Scan for the cell matching the given text and deliver its [x, y] coordinate at center. 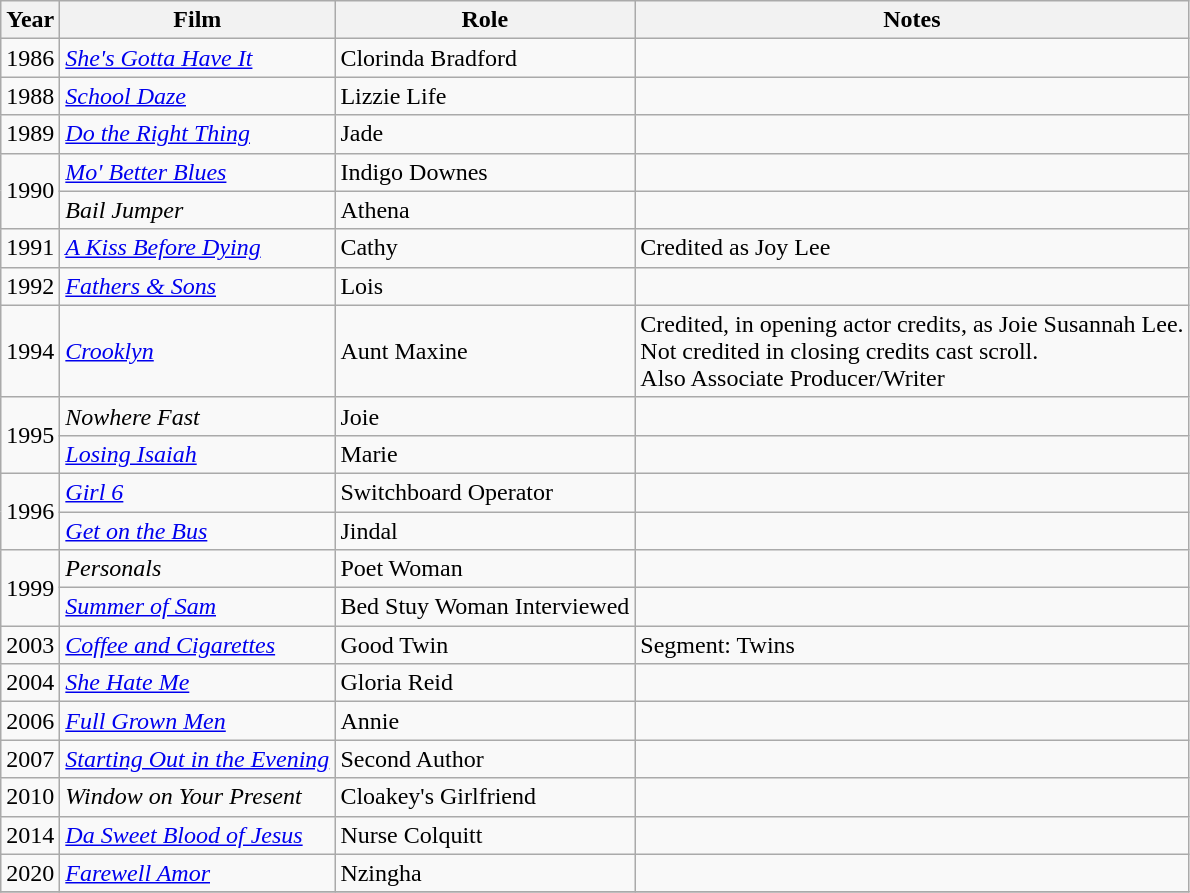
Cloakey's Girlfriend [485, 797]
Get on the Bus [198, 531]
Annie [485, 721]
She Hate Me [198, 683]
Lois [485, 286]
1991 [30, 248]
1995 [30, 435]
Marie [485, 454]
Clorinda Bradford [485, 58]
2014 [30, 835]
Poet Woman [485, 569]
Full Grown Men [198, 721]
Losing Isaiah [198, 454]
1986 [30, 58]
School Daze [198, 96]
Athena [485, 210]
Film [198, 20]
Girl 6 [198, 492]
Switchboard Operator [485, 492]
1989 [30, 134]
Good Twin [485, 645]
Nowhere Fast [198, 416]
A Kiss Before Dying [198, 248]
Segment: Twins [912, 645]
2003 [30, 645]
Joie [485, 416]
Gloria Reid [485, 683]
Jade [485, 134]
Summer of Sam [198, 607]
Cathy [485, 248]
2006 [30, 721]
Coffee and Cigarettes [198, 645]
Bed Stuy Woman Interviewed [485, 607]
Da Sweet Blood of Jesus [198, 835]
Credited as Joy Lee [912, 248]
Mo' Better Blues [198, 172]
Year [30, 20]
She's Gotta Have It [198, 58]
Lizzie Life [485, 96]
Bail Jumper [198, 210]
Starting Out in the Evening [198, 759]
Credited, in opening actor credits, as Joie Susannah Lee.Not credited in closing credits cast scroll.Also Associate Producer/Writer [912, 351]
Do the Right Thing [198, 134]
Window on Your Present [198, 797]
Notes [912, 20]
Role [485, 20]
Second Author [485, 759]
Personals [198, 569]
1994 [30, 351]
1996 [30, 511]
Aunt Maxine [485, 351]
2020 [30, 873]
Jindal [485, 531]
Fathers & Sons [198, 286]
1992 [30, 286]
2004 [30, 683]
Indigo Downes [485, 172]
2010 [30, 797]
Nurse Colquitt [485, 835]
1999 [30, 588]
1988 [30, 96]
2007 [30, 759]
Crooklyn [198, 351]
Nzingha [485, 873]
Farewell Amor [198, 873]
1990 [30, 191]
